Search for the cell housing the specified text and yield its (X, Y) center coordinate. 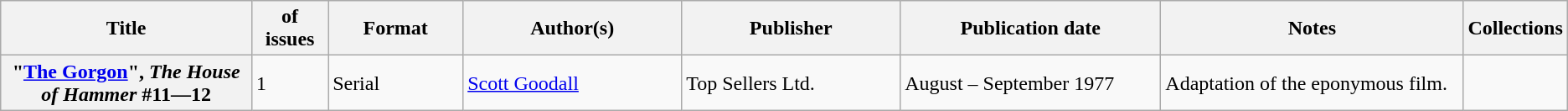
Title (126, 29)
Author(s) (573, 29)
Scott Goodall (573, 82)
Adaptation of the eponymous film. (1312, 82)
of issues (290, 29)
Top Sellers Ltd. (791, 82)
Serial (395, 82)
Collections (1515, 29)
Publisher (791, 29)
1 (290, 82)
August – September 1977 (1030, 82)
Notes (1312, 29)
"The Gorgon", The House of Hammer #11—12 (126, 82)
Format (395, 29)
Publication date (1030, 29)
